Pinpoint the cell where the given text exists, returning its (x, y) midpoint coordinate. 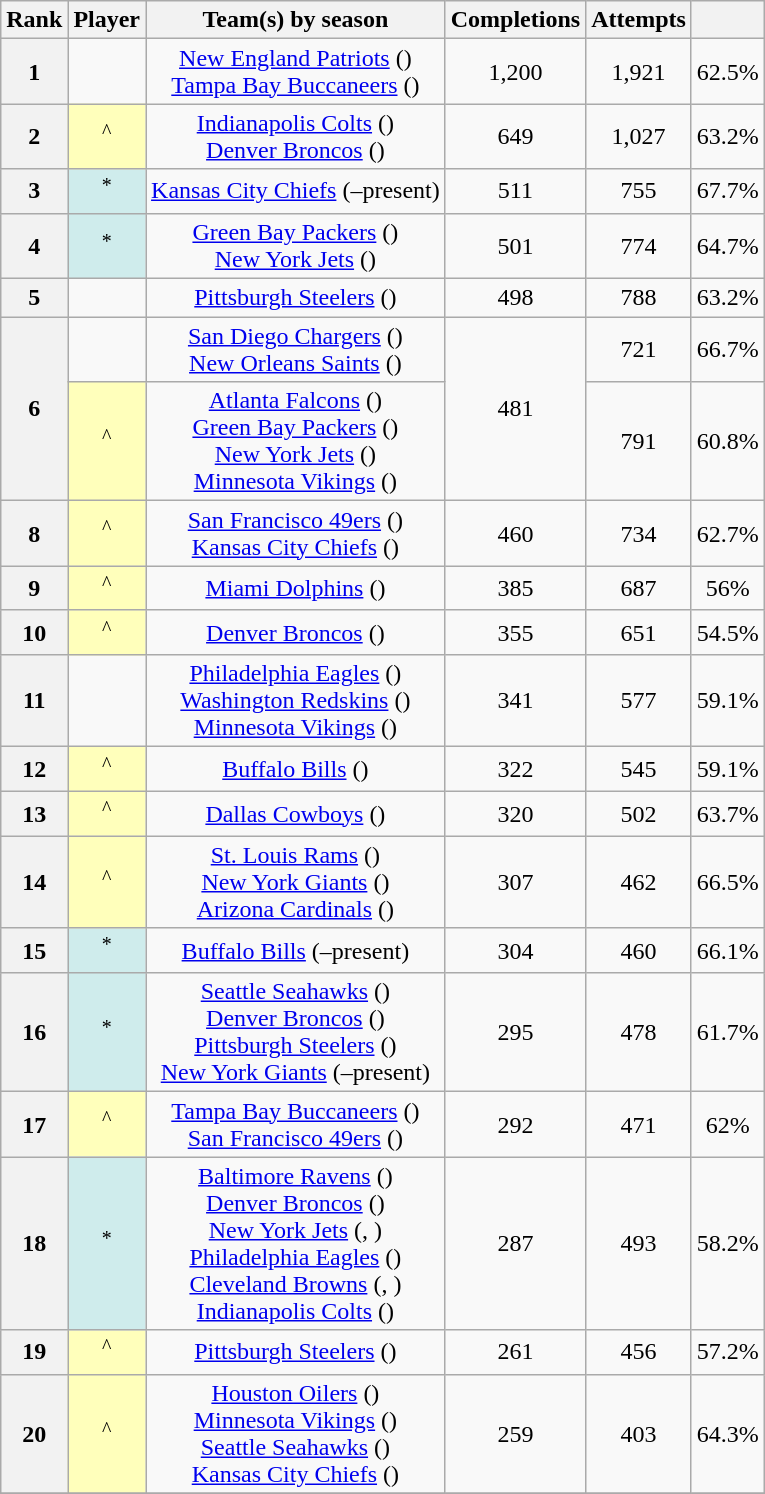
Indianapolis Colts ()Denver Broncos () (296, 136)
577 (639, 701)
Buffalo Bills () (296, 770)
10 (34, 632)
Kansas City Chiefs (–present) (296, 192)
4 (34, 246)
St. Louis Rams ()New York Giants ()Arizona Cardinals () (296, 882)
15 (34, 950)
Team(s) by season (296, 20)
62.5% (728, 72)
788 (639, 298)
Player (107, 20)
502 (639, 814)
774 (639, 246)
San Diego Chargers ()New Orleans Saints () (296, 350)
Attempts (639, 20)
403 (639, 1434)
261 (515, 1352)
721 (639, 350)
Atlanta Falcons ()Green Bay Packers () New York Jets ()Minnesota Vikings () (296, 442)
545 (639, 770)
Miami Dolphins () (296, 588)
687 (639, 588)
1,200 (515, 72)
Denver Broncos () (296, 632)
734 (639, 534)
New England Patriots ()Tampa Bay Buccaneers () (296, 72)
17 (34, 1124)
54.5% (728, 632)
320 (515, 814)
1 (34, 72)
307 (515, 882)
11 (34, 701)
322 (515, 770)
19 (34, 1352)
9 (34, 588)
355 (515, 632)
304 (515, 950)
295 (515, 1032)
478 (639, 1032)
Completions (515, 20)
Houston Oilers ()Minnesota Vikings ()Seattle Seahawks ()Kansas City Chiefs () (296, 1434)
63.7% (728, 814)
58.2% (728, 1244)
Tampa Bay Buccaneers ()San Francisco 49ers () (296, 1124)
16 (34, 1032)
471 (639, 1124)
18 (34, 1244)
481 (515, 409)
14 (34, 882)
385 (515, 588)
5 (34, 298)
62.7% (728, 534)
498 (515, 298)
1,921 (639, 72)
66.5% (728, 882)
56% (728, 588)
456 (639, 1352)
66.7% (728, 350)
341 (515, 701)
64.7% (728, 246)
259 (515, 1434)
Rank (34, 20)
Philadelphia Eagles ()Washington Redskins ()Minnesota Vikings () (296, 701)
791 (639, 442)
292 (515, 1124)
651 (639, 632)
20 (34, 1434)
12 (34, 770)
1,027 (639, 136)
462 (639, 882)
2 (34, 136)
13 (34, 814)
San Francisco 49ers ()Kansas City Chiefs () (296, 534)
493 (639, 1244)
Seattle Seahawks ()Denver Broncos ()Pittsburgh Steelers ()New York Giants (–present) (296, 1032)
Baltimore Ravens ()Denver Broncos ()New York Jets (, )Philadelphia Eagles ()Cleveland Browns (, )Indianapolis Colts () (296, 1244)
8 (34, 534)
3 (34, 192)
60.8% (728, 442)
62% (728, 1124)
66.1% (728, 950)
649 (515, 136)
64.3% (728, 1434)
Buffalo Bills (–present) (296, 950)
Dallas Cowboys () (296, 814)
755 (639, 192)
61.7% (728, 1032)
501 (515, 246)
57.2% (728, 1352)
511 (515, 192)
67.7% (728, 192)
287 (515, 1244)
Green Bay Packers ()New York Jets () (296, 246)
6 (34, 409)
